Provide the (X, Y) coordinate of the cell's center where the given text is located.  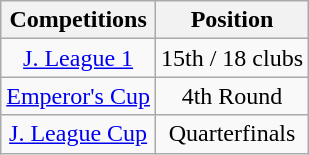
J. League 1 (78, 58)
4th Round (232, 96)
Position (232, 20)
J. League Cup (78, 134)
Quarterfinals (232, 134)
15th / 18 clubs (232, 58)
Competitions (78, 20)
Emperor's Cup (78, 96)
